Identify which cell holds the provided text, then report its (X, Y) central coordinate. 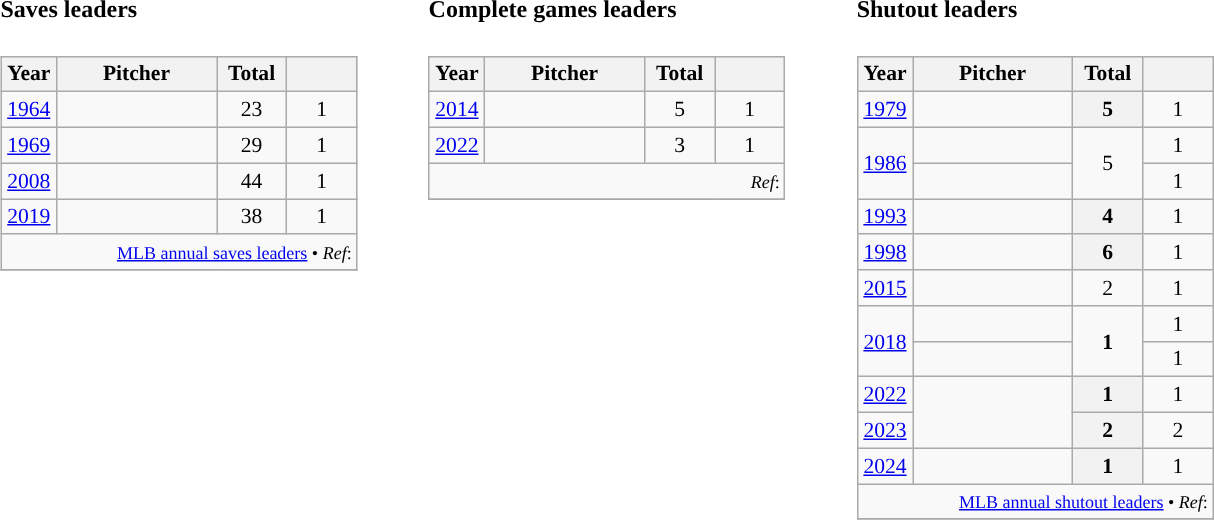
38 (251, 217)
1964 (28, 110)
29 (251, 145)
2023 (884, 430)
1998 (884, 252)
1993 (884, 217)
2024 (884, 466)
3 (680, 145)
6 (1108, 252)
44 (251, 181)
23 (251, 110)
2008 (28, 181)
2015 (884, 288)
2019 (28, 217)
2018 (884, 340)
2014 (456, 110)
MLB annual shutout leaders • Ref: (1035, 502)
1986 (884, 162)
1969 (28, 145)
4 (1108, 217)
MLB annual saves leaders • Ref: (179, 252)
Ref: (607, 181)
1979 (884, 110)
